Scan for the cell matching the given text and deliver its (x, y) coordinate at center. 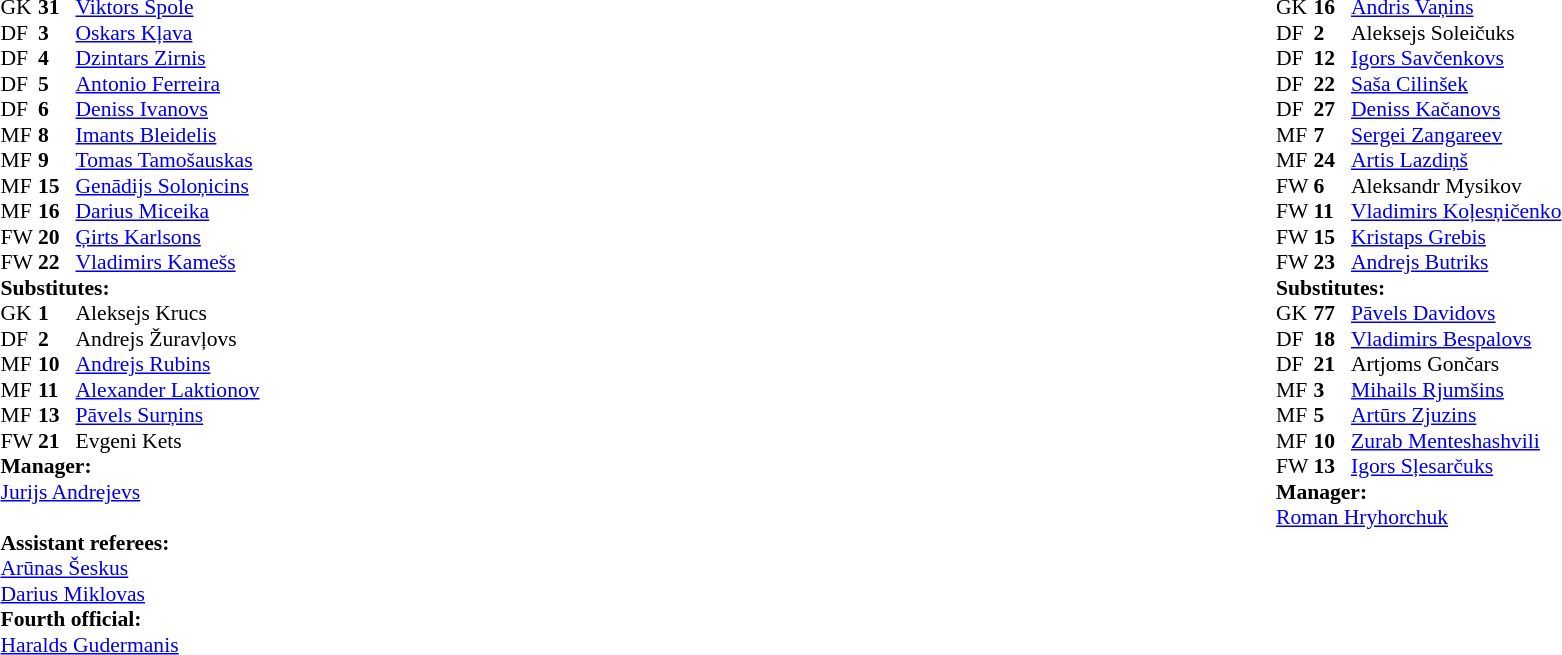
1 (57, 313)
Artjoms Gončars (1456, 365)
Saša Cilinšek (1456, 84)
8 (57, 135)
20 (57, 237)
Vladimirs Kamešs (168, 263)
Dzintars Zirnis (168, 59)
Tomas Tamošauskas (168, 161)
Antonio Ferreira (168, 84)
Artūrs Zjuzins (1456, 415)
77 (1333, 313)
Vladimirs Bespalovs (1456, 339)
Deniss Kačanovs (1456, 109)
Ģirts Karlsons (168, 237)
24 (1333, 161)
Sergei Zangareev (1456, 135)
Imants Bleidelis (168, 135)
Pāvels Surņins (168, 415)
Aleksandr Mysikov (1456, 186)
Darius Miceika (168, 211)
Andrejs Rubins (168, 365)
Genādijs Soloņicins (168, 186)
23 (1333, 263)
Roman Hryhorchuk (1418, 517)
Andrejs Žuravļovs (168, 339)
Vladimirs Koļesņičenko (1456, 211)
7 (1333, 135)
4 (57, 59)
Igors Savčenkovs (1456, 59)
Artis Lazdiņš (1456, 161)
Aleksejs Krucs (168, 313)
Aleksejs Soleičuks (1456, 33)
Oskars Kļava (168, 33)
Mihails Rjumšins (1456, 390)
Igors Sļesarčuks (1456, 467)
Deniss Ivanovs (168, 109)
Evgeni Kets (168, 441)
18 (1333, 339)
12 (1333, 59)
Alexander Laktionov (168, 390)
27 (1333, 109)
Zurab Menteshashvili (1456, 441)
Andrejs Butriks (1456, 263)
9 (57, 161)
Pāvels Davidovs (1456, 313)
Kristaps Grebis (1456, 237)
16 (57, 211)
